Find where the given text appears and provide that cell's center as (x, y) coordinate. 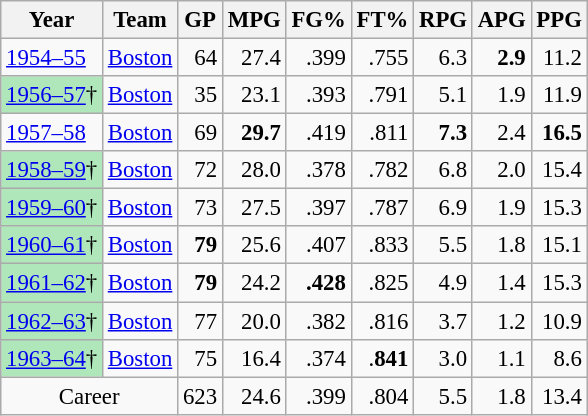
Year (52, 20)
73 (200, 208)
.428 (318, 283)
77 (200, 321)
1957–58 (52, 133)
6.9 (444, 208)
.841 (382, 358)
35 (200, 95)
Career (90, 396)
Team (140, 20)
3.0 (444, 358)
16.4 (254, 358)
6.3 (444, 58)
.407 (318, 245)
1956–57† (52, 95)
27.4 (254, 58)
25.6 (254, 245)
16.5 (559, 133)
15.1 (559, 245)
GP (200, 20)
69 (200, 133)
APG (502, 20)
6.8 (444, 170)
7.3 (444, 133)
3.7 (444, 321)
75 (200, 358)
10.9 (559, 321)
1.4 (502, 283)
2.4 (502, 133)
1.2 (502, 321)
1959–60† (52, 208)
.374 (318, 358)
28.0 (254, 170)
623 (200, 396)
.755 (382, 58)
11.2 (559, 58)
15.4 (559, 170)
.419 (318, 133)
29.7 (254, 133)
1958–59† (52, 170)
.397 (318, 208)
64 (200, 58)
23.1 (254, 95)
.791 (382, 95)
27.5 (254, 208)
8.6 (559, 358)
.782 (382, 170)
.393 (318, 95)
.378 (318, 170)
PPG (559, 20)
72 (200, 170)
1.1 (502, 358)
5.1 (444, 95)
1960–61† (52, 245)
FT% (382, 20)
11.9 (559, 95)
1963–64† (52, 358)
20.0 (254, 321)
1961–62† (52, 283)
.382 (318, 321)
1954–55 (52, 58)
1962–63† (52, 321)
24.2 (254, 283)
MPG (254, 20)
.787 (382, 208)
24.6 (254, 396)
.804 (382, 396)
13.4 (559, 396)
.825 (382, 283)
RPG (444, 20)
.833 (382, 245)
2.0 (502, 170)
FG% (318, 20)
2.9 (502, 58)
.811 (382, 133)
4.9 (444, 283)
.816 (382, 321)
